Capture the cell that displays the provided text and extract its (X, Y) central coordinate. 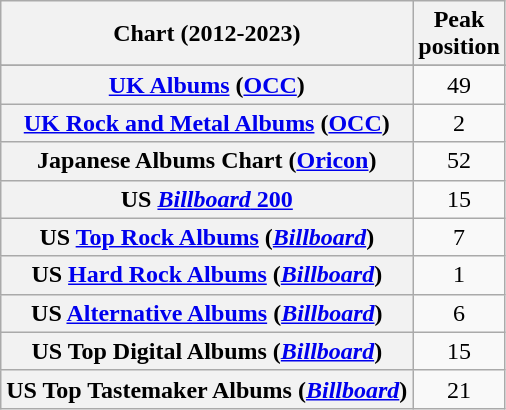
52 (459, 161)
US Hard Rock Albums (Billboard) (207, 275)
Chart (2012-2023) (207, 34)
7 (459, 237)
US Billboard 200 (207, 199)
2 (459, 123)
US Top Rock Albums (Billboard) (207, 237)
49 (459, 85)
Peakposition (459, 34)
US Top Tastemaker Albums (Billboard) (207, 389)
UK Albums (OCC) (207, 85)
1 (459, 275)
21 (459, 389)
Japanese Albums Chart (Oricon) (207, 161)
6 (459, 313)
US Top Digital Albums (Billboard) (207, 351)
US Alternative Albums (Billboard) (207, 313)
UK Rock and Metal Albums (OCC) (207, 123)
